Output the (x, y) coordinate of the center of the cell containing the given text.  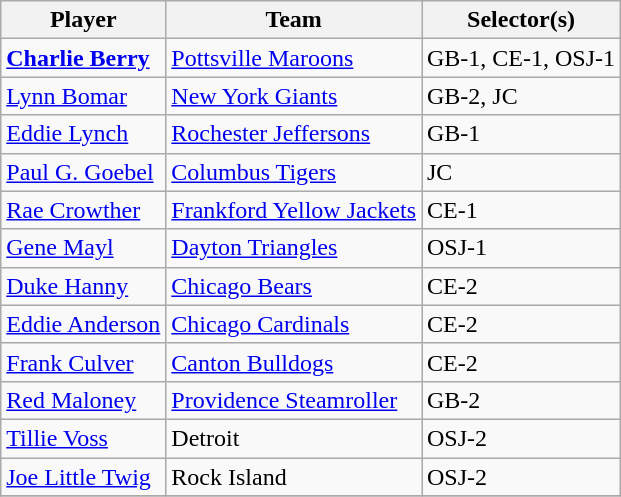
Red Maloney (84, 400)
Team (294, 20)
Gene Mayl (84, 248)
Eddie Anderson (84, 324)
Rae Crowther (84, 210)
Joe Little Twig (84, 477)
Dayton Triangles (294, 248)
Canton Bulldogs (294, 362)
CE-1 (522, 210)
New York Giants (294, 96)
Duke Hanny (84, 286)
Providence Steamroller (294, 400)
Paul G. Goebel (84, 172)
Detroit (294, 438)
GB-2, JC (522, 96)
Selector(s) (522, 20)
GB-1 (522, 134)
Frankford Yellow Jackets (294, 210)
Lynn Bomar (84, 96)
Player (84, 20)
Chicago Cardinals (294, 324)
Frank Culver (84, 362)
GB-1, CE-1, OSJ-1 (522, 58)
Chicago Bears (294, 286)
JC (522, 172)
OSJ-1 (522, 248)
Charlie Berry (84, 58)
Rock Island (294, 477)
Eddie Lynch (84, 134)
Rochester Jeffersons (294, 134)
Pottsville Maroons (294, 58)
Columbus Tigers (294, 172)
GB-2 (522, 400)
Tillie Voss (84, 438)
